Determine the [X, Y] coordinate at the center of the cell enclosing the given text.  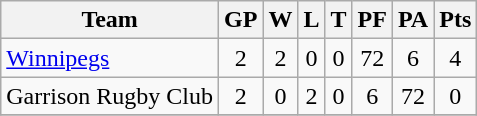
4 [456, 58]
Garrison Rugby Club [110, 96]
Pts [456, 20]
GP [240, 20]
Team [110, 20]
Winnipegs [110, 58]
T [338, 20]
L [312, 20]
PF [372, 20]
PA [412, 20]
W [280, 20]
